Find where the given text appears and provide that cell's center as (x, y) coordinate. 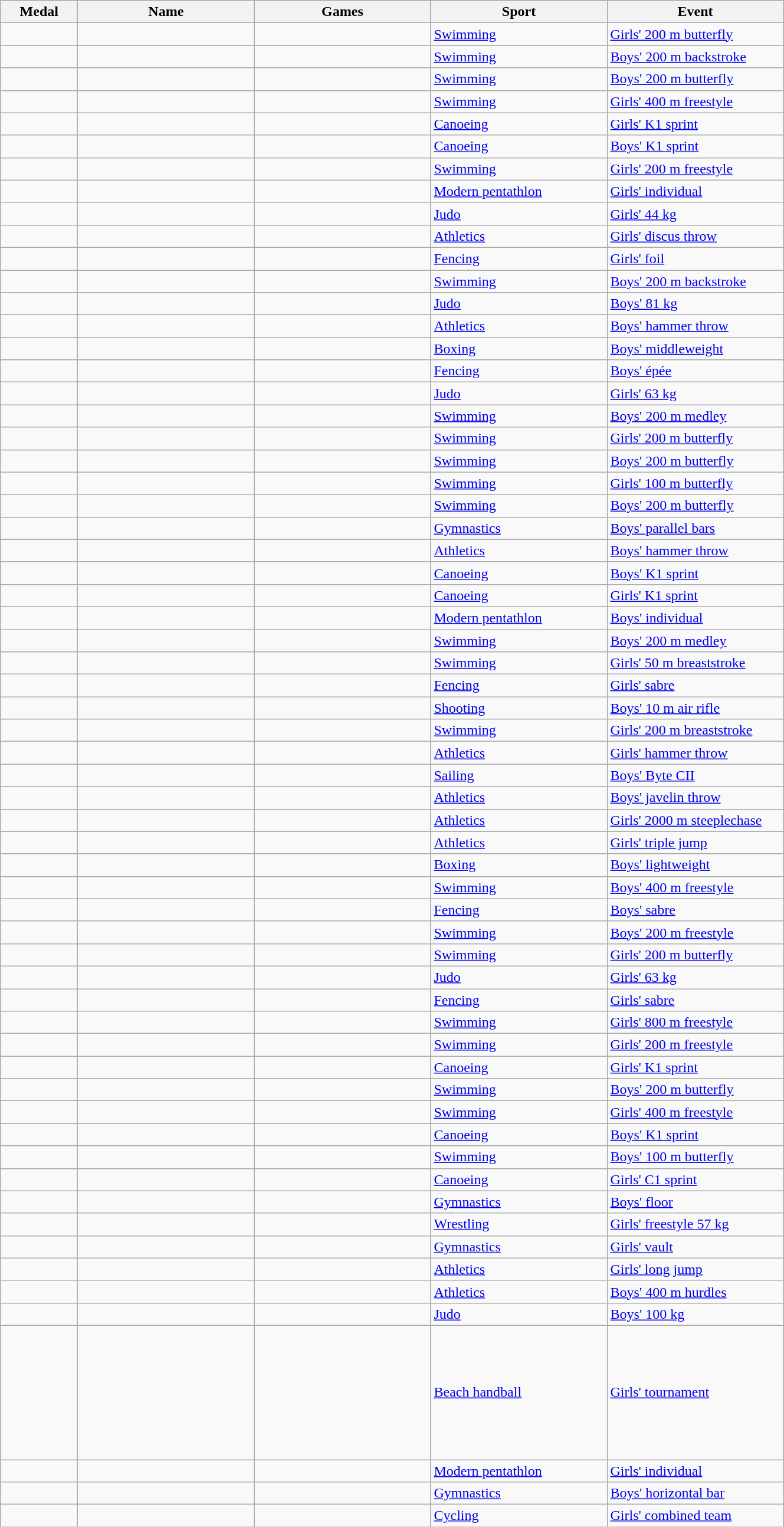
Boys' 100 m butterfly (695, 1157)
Beach handball (519, 1392)
Girls' freestyle 57 kg (695, 1224)
Boys' 81 kg (695, 304)
Girls' 100 m butterfly (695, 483)
Girls' C1 sprint (695, 1179)
Girls' 44 kg (695, 214)
Girls' hammer throw (695, 753)
Sport (519, 12)
Boys' 10 m air rifle (695, 708)
Girls' discus throw (695, 236)
Boys' 200 m freestyle (695, 932)
Girls' 800 m freestyle (695, 1023)
Boys' lightweight (695, 865)
Boys' middleweight (695, 349)
Medal (39, 12)
Games (342, 12)
Girls' triple jump (695, 843)
Boys' Byte CII (695, 775)
Boys' sabre (695, 910)
Shooting (519, 708)
Boys' horizontal bar (695, 1493)
Girls' long jump (695, 1269)
Boys' individual (695, 618)
Boys' parallel bars (695, 528)
Boys' javelin throw (695, 798)
Name (166, 12)
Boys' 400 m hurdles (695, 1292)
Girls' 2000 m steeplechase (695, 820)
Girls' 200 m breaststroke (695, 730)
Boys' floor (695, 1202)
Girls' vault (695, 1247)
Sailing (519, 775)
Boys' 100 kg (695, 1314)
Boys' 400 m freestyle (695, 887)
Girls' tournament (695, 1392)
Girls' foil (695, 258)
Event (695, 12)
Girls' 50 m breaststroke (695, 663)
Cycling (519, 1516)
Girls' combined team (695, 1516)
Boys' épée (695, 371)
Wrestling (519, 1224)
